From the cell containing the given text, extract its center point as (x, y) coordinate. 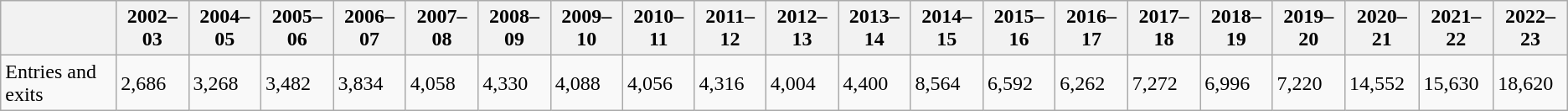
18,620 (1531, 82)
3,834 (369, 82)
6,592 (1019, 82)
8,564 (946, 82)
2009–10 (586, 29)
4,004 (802, 82)
2005–06 (297, 29)
3,268 (224, 82)
Entries and exits (59, 82)
7,220 (1308, 82)
2013–14 (874, 29)
4,088 (586, 82)
2021–22 (1456, 29)
2020–21 (1382, 29)
2019–20 (1308, 29)
2017–18 (1163, 29)
4,058 (441, 82)
2015–16 (1019, 29)
2002–03 (152, 29)
2006–07 (369, 29)
2007–08 (441, 29)
2,686 (152, 82)
6,262 (1091, 82)
2008–09 (514, 29)
4,400 (874, 82)
7,272 (1163, 82)
2022–23 (1531, 29)
2010–11 (659, 29)
14,552 (1382, 82)
2011–12 (730, 29)
15,630 (1456, 82)
2004–05 (224, 29)
4,056 (659, 82)
4,316 (730, 82)
6,996 (1236, 82)
2018–19 (1236, 29)
2016–17 (1091, 29)
2012–13 (802, 29)
2014–15 (946, 29)
3,482 (297, 82)
4,330 (514, 82)
